Scan for the cell matching the given text and deliver its [x, y] coordinate at center. 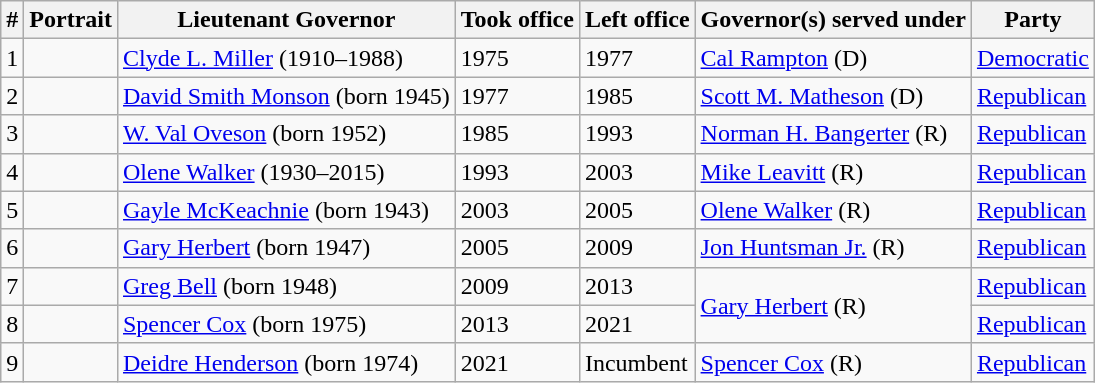
Clyde L. Miller (1910–1988) [286, 58]
Mike Leavitt (R) [833, 172]
Greg Bell (born 1948) [286, 286]
Governor(s) served under [833, 20]
8 [12, 324]
Incumbent [637, 362]
Spencer Cox (born 1975) [286, 324]
Olene Walker (1930–2015) [286, 172]
Spencer Cox (R) [833, 362]
# [12, 20]
6 [12, 248]
Democratic [1032, 58]
4 [12, 172]
Olene Walker (R) [833, 210]
Gary Herbert (R) [833, 305]
7 [12, 286]
Scott M. Matheson (D) [833, 96]
Jon Huntsman Jr. (R) [833, 248]
3 [12, 134]
Gayle McKeachnie (born 1943) [286, 210]
1975 [517, 58]
W. Val Oveson (born 1952) [286, 134]
Deidre Henderson (born 1974) [286, 362]
1 [12, 58]
Took office [517, 20]
2 [12, 96]
Cal Rampton (D) [833, 58]
Gary Herbert (born 1947) [286, 248]
Party [1032, 20]
Portrait [71, 20]
Lieutenant Governor [286, 20]
Norman H. Bangerter (R) [833, 134]
9 [12, 362]
5 [12, 210]
Left office [637, 20]
David Smith Monson (born 1945) [286, 96]
